For the text-containing cell, return its midpoint in [x, y] coordinate format. 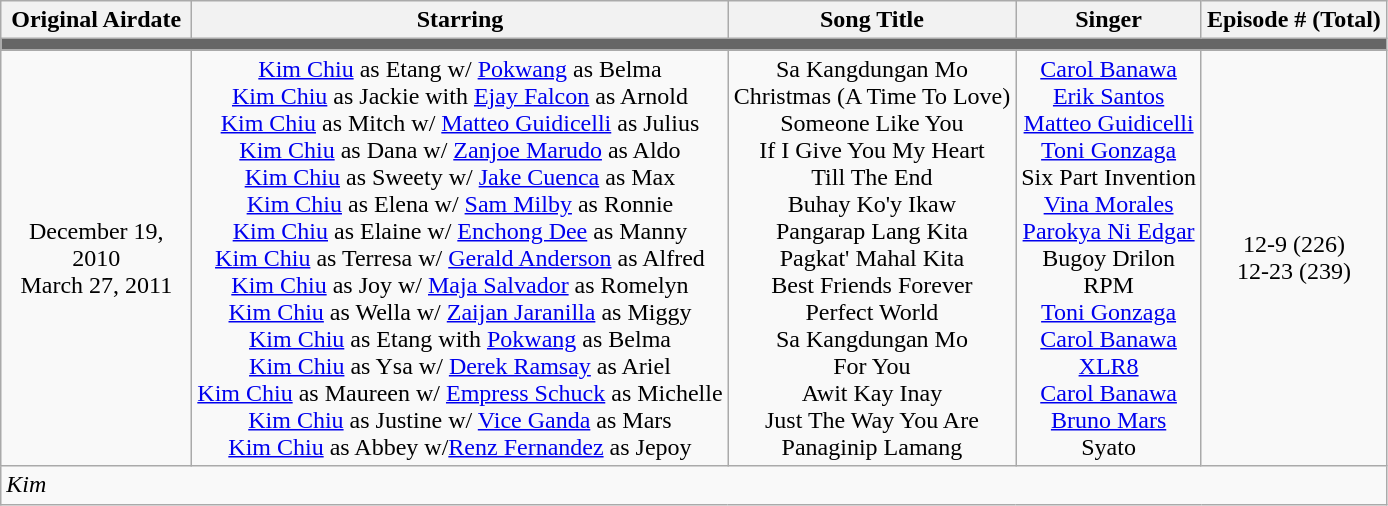
December 19, 2010 March 27, 2011 [96, 258]
Original Airdate [96, 20]
Singer [1109, 20]
Starring [460, 20]
Song Title [872, 20]
Episode # (Total) [1294, 20]
12-9 (226) 12-23 (239) [1294, 258]
Kim [694, 485]
